Return the (X, Y) coordinate for the center point of the cell that contains the specified text.  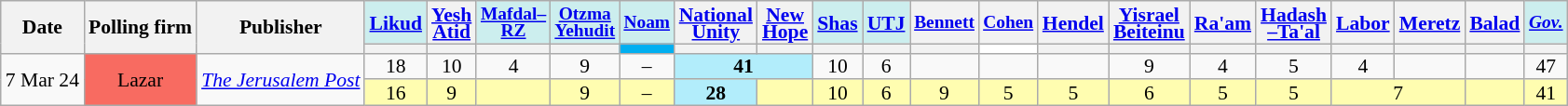
7 (1398, 93)
YeshAtid (451, 22)
Noam (647, 22)
Gov. (1546, 22)
Ra'am (1222, 22)
Shas (837, 22)
The Jerusalem Post (280, 79)
Balad (1494, 22)
Hadash–Ta'al (1293, 22)
Mafdal–RZ (512, 22)
NationalUnity (716, 22)
Cohen (1008, 22)
Lazar (140, 79)
NewHope (784, 22)
Publisher (280, 27)
Polling firm (140, 27)
Labor (1363, 22)
18 (395, 66)
OtzmaYehudit (585, 22)
Bennett (945, 22)
Date (43, 27)
28 (716, 93)
Meretz (1430, 22)
Hendel (1073, 22)
16 (395, 93)
47 (1546, 66)
UTJ (887, 22)
Likud (395, 22)
7 Mar 24 (43, 79)
YisraelBeiteinu (1150, 22)
